For the text-containing cell, return its midpoint in (X, Y) coordinate format. 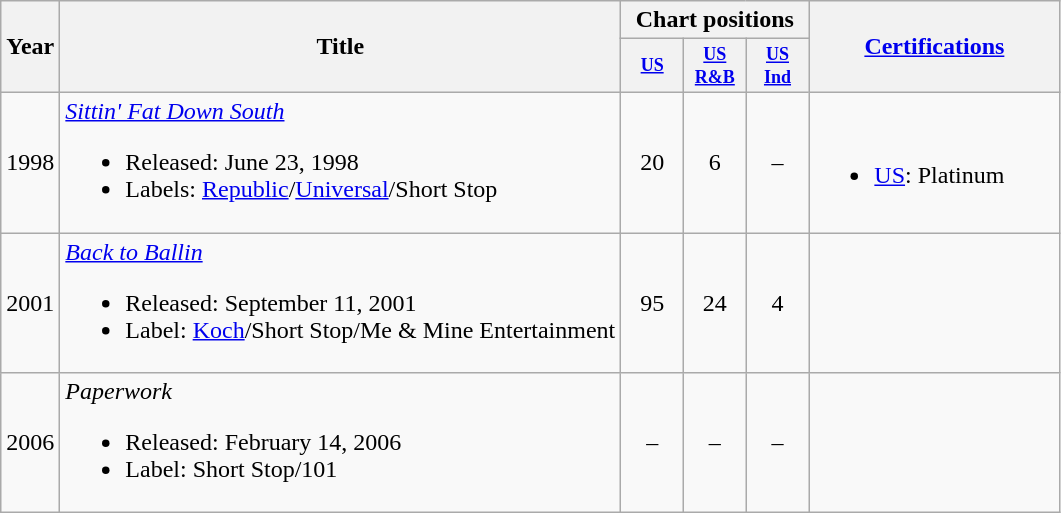
1998 (30, 162)
PaperworkReleased: February 14, 2006Label: Short Stop/101 (340, 443)
20 (652, 162)
US R&B (714, 66)
US (652, 66)
Year (30, 47)
Title (340, 47)
2006 (30, 443)
95 (652, 303)
Chart positions (715, 20)
Certifications (934, 47)
Sittin' Fat Down SouthReleased: June 23, 1998Labels: Republic/Universal/Short Stop (340, 162)
2001 (30, 303)
4 (778, 303)
Back to BallinReleased: September 11, 2001Label: Koch/Short Stop/Me & Mine Entertainment (340, 303)
US: Platinum (934, 162)
6 (714, 162)
24 (714, 303)
US Ind (778, 66)
